Identify which cell holds the provided text, then report its (X, Y) central coordinate. 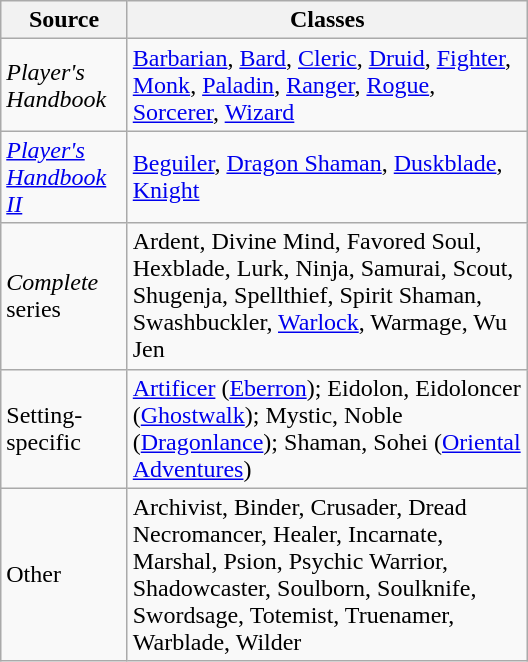
Beguiler, Dragon Shaman, Duskblade, Knight (327, 177)
Setting-specific (64, 428)
Source (64, 20)
Other (64, 574)
Player's Handbook (64, 85)
Classes (327, 20)
Player's Handbook II (64, 177)
Barbarian, Bard, Cleric, Druid, Fighter, Monk, Paladin, Ranger, Rogue, Sorcerer, Wizard (327, 85)
Complete series (64, 296)
Artificer (Eberron); Eidolon, Eidoloncer (Ghostwalk); Mystic, Noble (Dragonlance); Shaman, Sohei (Oriental Adventures) (327, 428)
Ardent, Divine Mind, Favored Soul, Hexblade, Lurk, Ninja, Samurai, Scout, Shugenja, Spellthief, Spirit Shaman, Swashbuckler, Warlock, Warmage, Wu Jen (327, 296)
